Search for the cell housing the specified text and yield its (x, y) center coordinate. 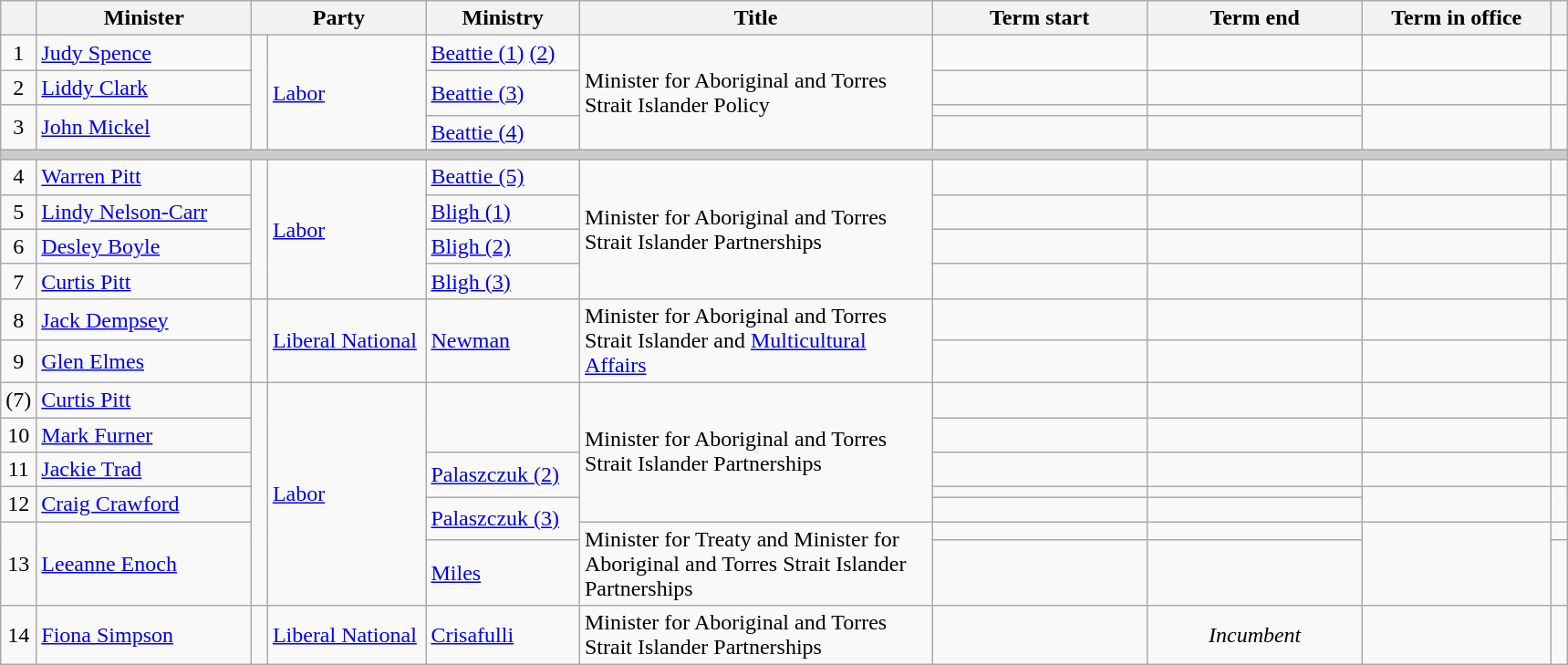
6 (18, 246)
Glen Elmes (144, 361)
2 (18, 88)
(7) (18, 400)
Bligh (3) (504, 281)
Craig Crawford (144, 504)
1 (18, 53)
Minister for Treaty and Minister for Aboriginal and Torres Strait Islander Partnerships (755, 564)
Ministry (504, 18)
8 (18, 319)
Incumbent (1255, 635)
7 (18, 281)
Leeanne Enoch (144, 564)
Palaszczuk (3) (504, 519)
Beattie (4) (504, 132)
Desley Boyle (144, 246)
Palaszczuk (2) (504, 474)
Term start (1040, 18)
Beattie (5) (504, 177)
11 (18, 470)
4 (18, 177)
Beattie (3) (504, 93)
Title (755, 18)
Newman (504, 340)
Miles (504, 573)
13 (18, 564)
Jack Dempsey (144, 319)
Jackie Trad (144, 470)
Warren Pitt (144, 177)
Bligh (2) (504, 246)
9 (18, 361)
Bligh (1) (504, 212)
Mark Furner (144, 435)
10 (18, 435)
Minister for Aboriginal and Torres Strait Islander and Multicultural Affairs (755, 340)
5 (18, 212)
Beattie (1) (2) (504, 53)
Lindy Nelson-Carr (144, 212)
Crisafulli (504, 635)
Minister for Aboriginal and Torres Strait Islander Policy (755, 93)
Fiona Simpson (144, 635)
Party (339, 18)
Judy Spence (144, 53)
3 (18, 128)
Term in office (1457, 18)
Term end (1255, 18)
Minister (144, 18)
12 (18, 504)
John Mickel (144, 128)
14 (18, 635)
Liddy Clark (144, 88)
